From the cell containing the given text, extract its center point as (X, Y) coordinate. 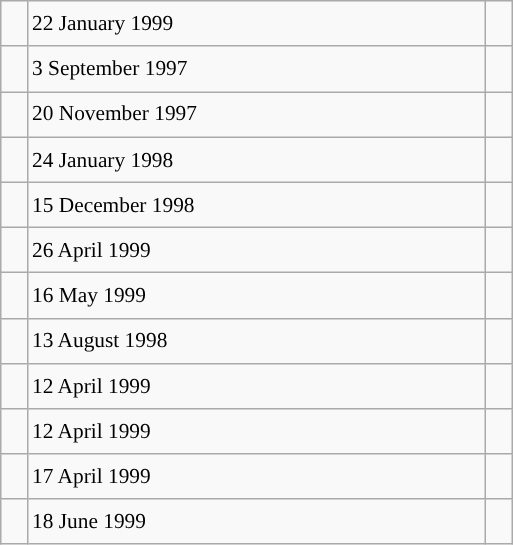
18 June 1999 (256, 522)
26 April 1999 (256, 250)
17 April 1999 (256, 476)
13 August 1998 (256, 340)
15 December 1998 (256, 204)
20 November 1997 (256, 114)
3 September 1997 (256, 68)
16 May 1999 (256, 296)
22 January 1999 (256, 24)
24 January 1998 (256, 160)
